Return (x, y) of the center of cell containing provided text 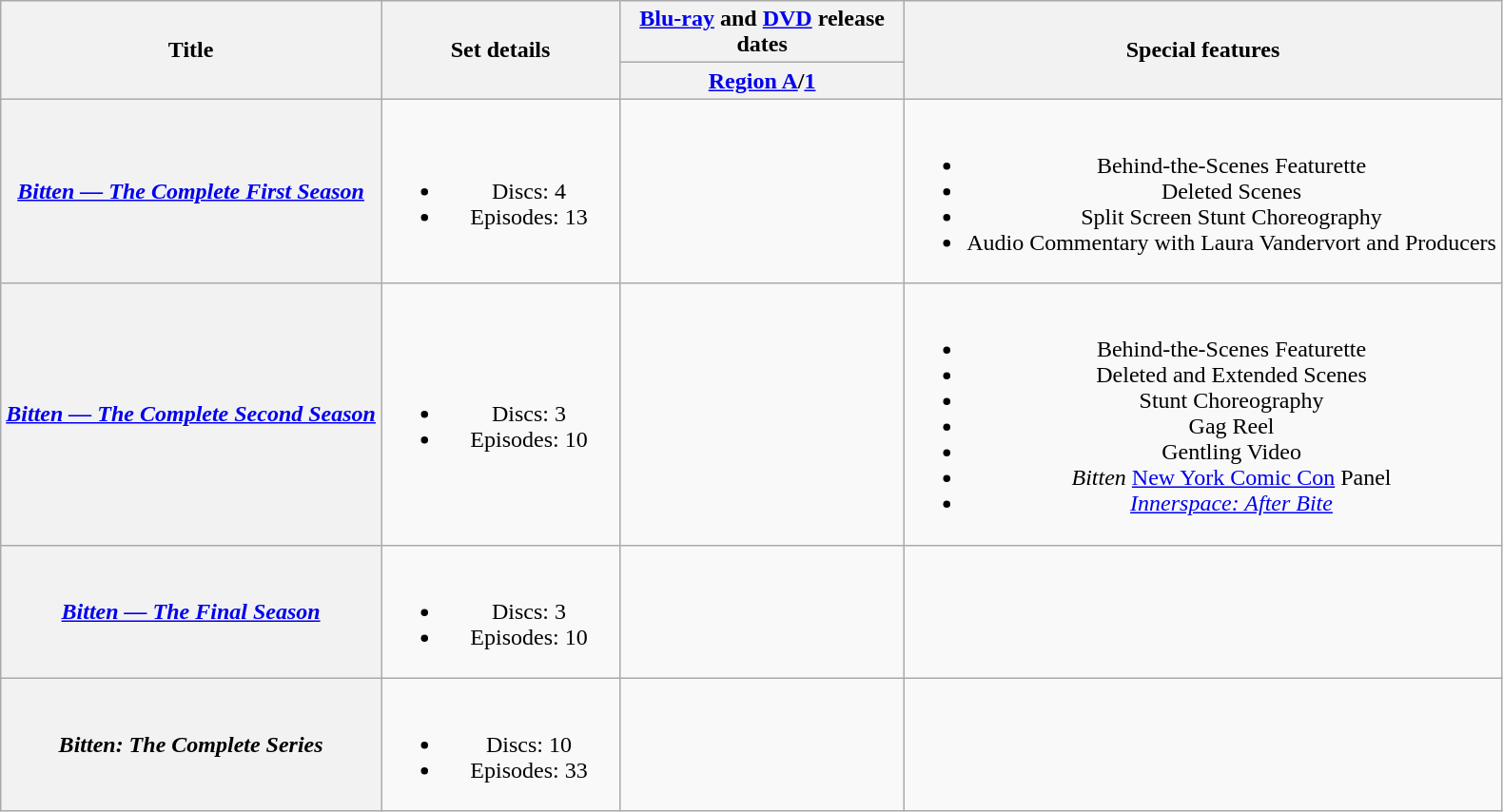
Bitten — The Final Season (191, 611)
Bitten — The Complete Second Season (191, 415)
Discs: 10Episodes: 33 (500, 744)
Behind-the-Scenes FeaturetteDeleted and Extended ScenesStunt ChoreographyGag ReelGentling VideoBitten New York Comic Con PanelInnerspace: After Bite (1203, 415)
Behind-the-Scenes FeaturetteDeleted ScenesSplit Screen Stunt ChoreographyAudio Commentary with Laura Vandervort and Producers (1203, 191)
Blu-ray and DVD release dates (763, 32)
Special features (1203, 49)
Title (191, 49)
Bitten: The Complete Series (191, 744)
Region A/1 (763, 81)
Discs: 4Episodes: 13 (500, 191)
Set details (500, 49)
Bitten — The Complete First Season (191, 191)
